Find where the given text appears and provide that cell's center as (x, y) coordinate. 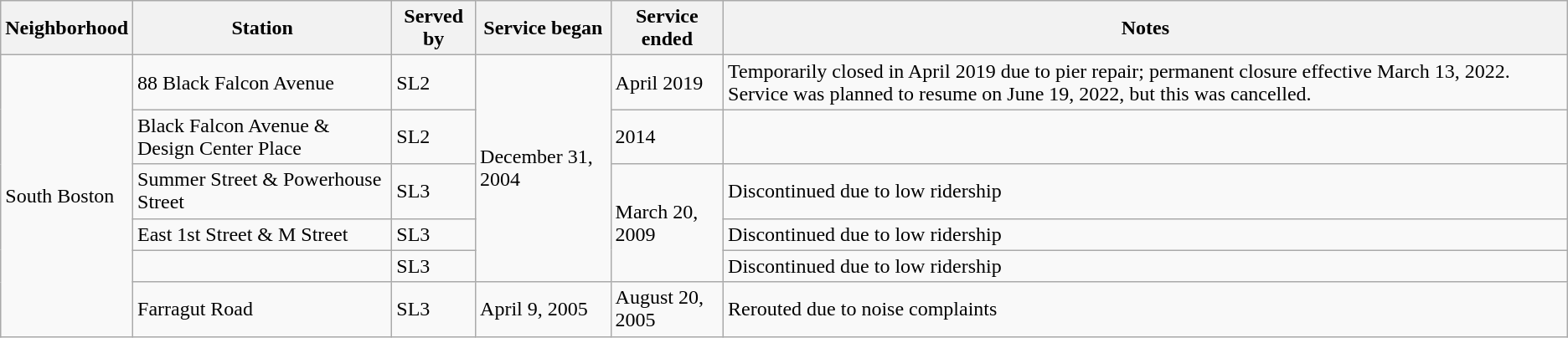
Notes (1146, 28)
December 31, 2004 (543, 169)
August 20, 2005 (667, 310)
88 Black Falcon Avenue (263, 82)
Neighborhood (67, 28)
Station (263, 28)
South Boston (67, 196)
East 1st Street & M Street (263, 234)
Served by (434, 28)
Service began (543, 28)
Rerouted due to noise complaints (1146, 310)
Black Falcon Avenue & Design Center Place (263, 137)
Service ended (667, 28)
April 2019 (667, 82)
2014 (667, 137)
March 20, 2009 (667, 223)
Summer Street & Powerhouse Street (263, 191)
Farragut Road (263, 310)
April 9, 2005 (543, 310)
